For the text-containing cell, return its midpoint in (x, y) coordinate format. 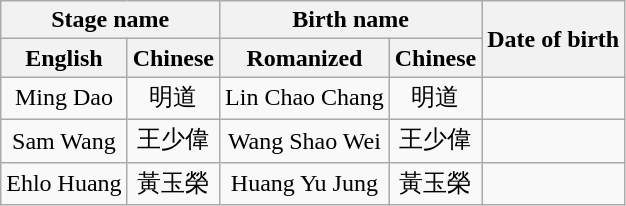
Ehlo Huang (64, 184)
Stage name (110, 20)
Ming Dao (64, 98)
Birth name (351, 20)
Romanized (305, 58)
Date of birth (554, 39)
Huang Yu Jung (305, 184)
Wang Shao Wei (305, 140)
Lin Chao Chang (305, 98)
Sam Wang (64, 140)
English (64, 58)
